Return the [x, y] coordinate for the center point of the cell that contains the specified text.  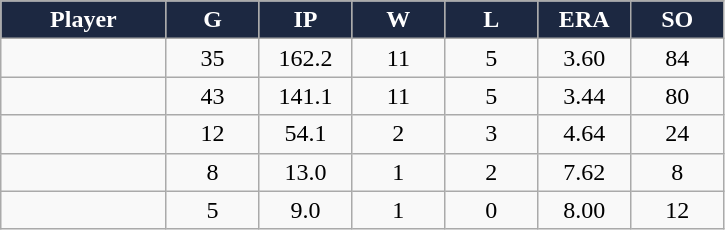
8.00 [584, 210]
IP [306, 20]
84 [678, 58]
Player [84, 20]
54.1 [306, 134]
162.2 [306, 58]
ERA [584, 20]
7.62 [584, 172]
24 [678, 134]
0 [492, 210]
G [212, 20]
W [398, 20]
SO [678, 20]
35 [212, 58]
4.64 [584, 134]
141.1 [306, 96]
13.0 [306, 172]
3.60 [584, 58]
3.44 [584, 96]
3 [492, 134]
43 [212, 96]
80 [678, 96]
9.0 [306, 210]
L [492, 20]
